Locate the cell with the specified text and output its [x, y] center coordinate. 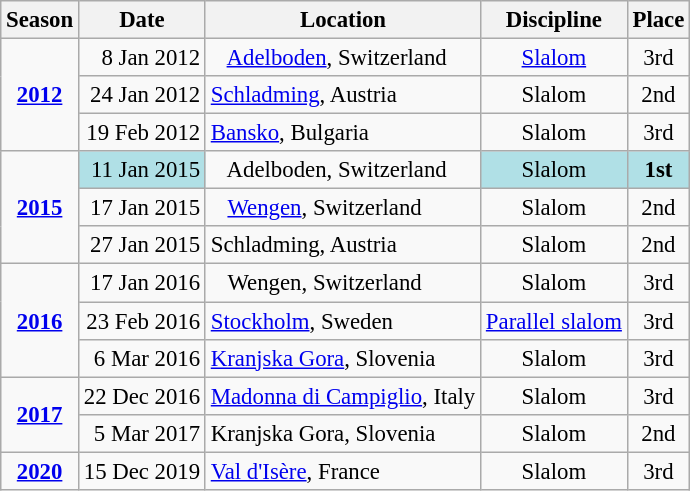
Discipline [554, 20]
Location [342, 20]
Date [142, 20]
2015 [40, 208]
Val d'Isère, France [342, 471]
23 Feb 2016 [142, 321]
Season [40, 20]
24 Jan 2012 [142, 95]
8 Jan 2012 [142, 58]
19 Feb 2012 [142, 133]
15 Dec 2019 [142, 471]
17 Jan 2015 [142, 208]
6 Mar 2016 [142, 358]
2016 [40, 320]
1st [658, 170]
2017 [40, 414]
Place [658, 20]
17 Jan 2016 [142, 283]
5 Mar 2017 [142, 433]
Bansko, Bulgaria [342, 133]
2012 [40, 96]
Madonna di Campiglio, Italy [342, 396]
22 Dec 2016 [142, 396]
27 Jan 2015 [142, 245]
11 Jan 2015 [142, 170]
2020 [40, 471]
Parallel slalom [554, 321]
Stockholm, Sweden [342, 321]
